Return [X, Y] of the center of cell containing provided text 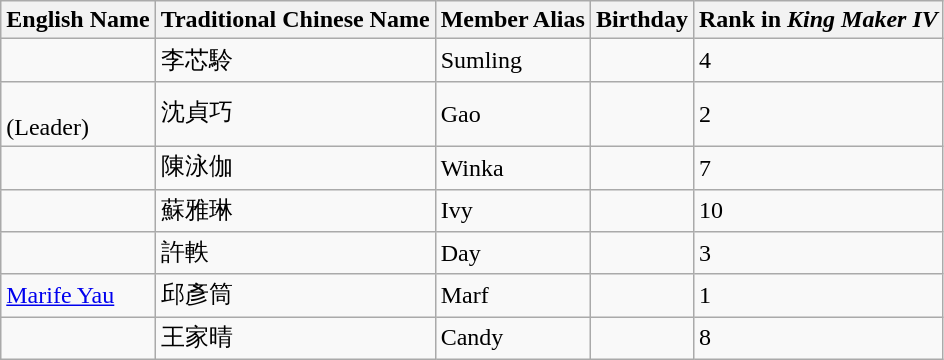
2 [818, 114]
沈貞巧 [295, 114]
邱彥筒 [295, 296]
Sumling [512, 60]
Candy [512, 338]
1 [818, 296]
Marife Yau [78, 296]
10 [818, 210]
Marf [512, 296]
3 [818, 254]
4 [818, 60]
Member Alias [512, 20]
Winka [512, 168]
8 [818, 338]
Traditional Chinese Name [295, 20]
(Leader) [78, 114]
李芯駖 [295, 60]
Rank in King Maker IV [818, 20]
陳泳伽 [295, 168]
王家晴 [295, 338]
蘇雅琳 [295, 210]
Ivy [512, 210]
許軼 [295, 254]
English Name [78, 20]
Birthday [642, 20]
7 [818, 168]
Day [512, 254]
Gao [512, 114]
